Detect which cell encompasses the target text, then output its [X, Y] center coordinate. 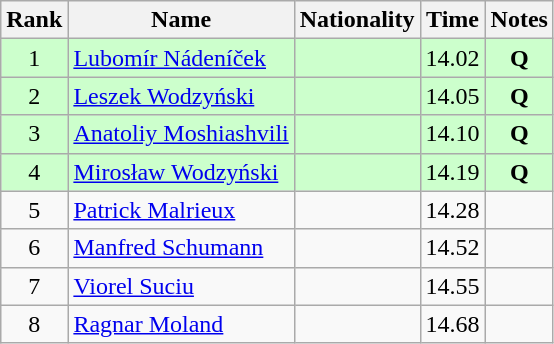
1 [34, 58]
14.19 [452, 172]
14.55 [452, 286]
Leszek Wodzyński [181, 96]
5 [34, 210]
Nationality [357, 20]
2 [34, 96]
Anatoliy Moshiashvili [181, 134]
Patrick Malrieux [181, 210]
14.10 [452, 134]
Notes [519, 20]
Time [452, 20]
Manfred Schumann [181, 248]
4 [34, 172]
3 [34, 134]
14.02 [452, 58]
7 [34, 286]
Viorel Suciu [181, 286]
8 [34, 324]
Ragnar Moland [181, 324]
Lubomír Nádeníček [181, 58]
14.05 [452, 96]
14.52 [452, 248]
Mirosław Wodzyński [181, 172]
Rank [34, 20]
14.28 [452, 210]
6 [34, 248]
14.68 [452, 324]
Name [181, 20]
